Locate the cell with the specified text and output its (x, y) center coordinate. 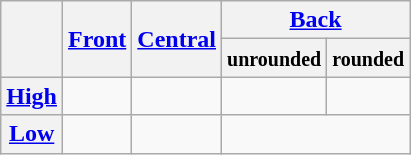
Back (316, 20)
rounded (368, 58)
Central (177, 39)
Low (32, 134)
unrounded (274, 58)
Front (98, 39)
High (32, 96)
